Locate the cell with the specified text and output its (x, y) center coordinate. 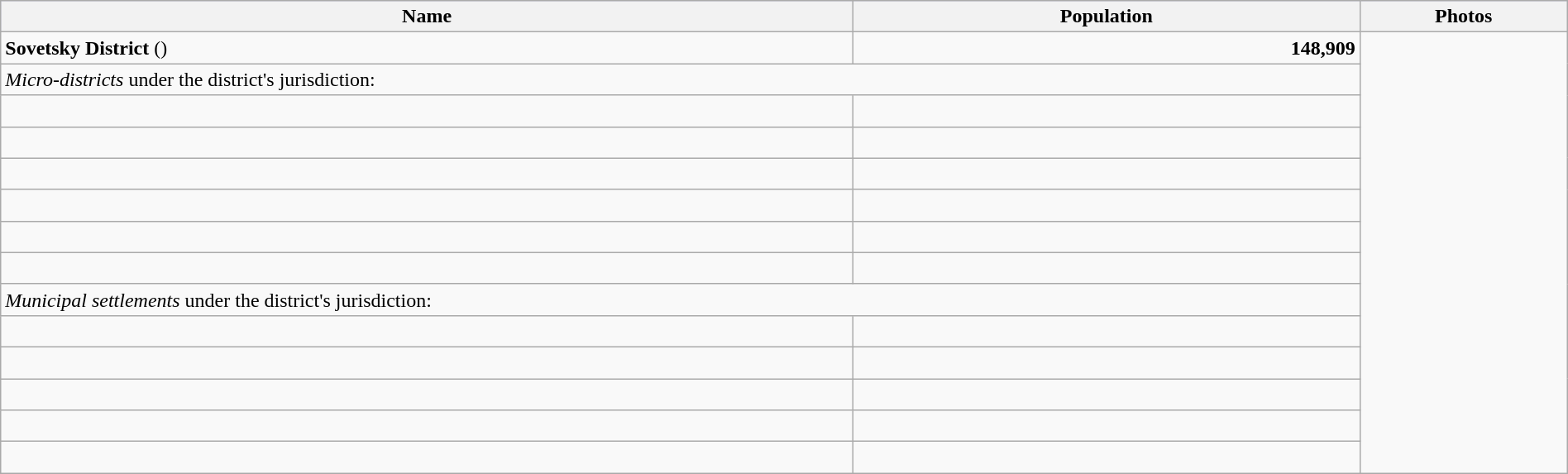
Population (1107, 17)
Sovetsky District () (427, 48)
148,909 (1107, 48)
Photos (1464, 17)
Name (427, 17)
Micro-districts under the district's jurisdiction: (681, 79)
Municipal settlements under the district's jurisdiction: (681, 299)
